Identify which cell holds the provided text, then report its [x, y] central coordinate. 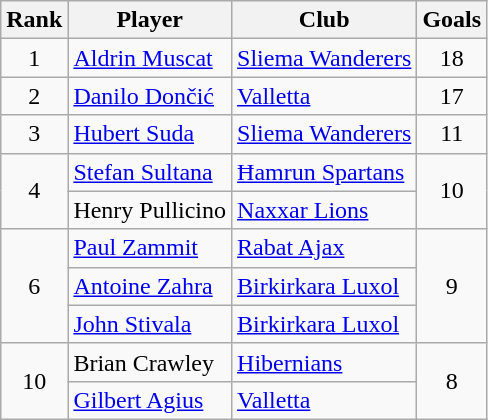
Stefan Sultana [150, 172]
Paul Zammit [150, 248]
9 [452, 286]
18 [452, 58]
11 [452, 134]
Rank [34, 20]
Goals [452, 20]
Naxxar Lions [324, 210]
Club [324, 20]
2 [34, 96]
Rabat Ajax [324, 248]
Danilo Dončić [150, 96]
4 [34, 191]
Brian Crawley [150, 362]
Hubert Suda [150, 134]
Hibernians [324, 362]
Gilbert Agius [150, 400]
Aldrin Muscat [150, 58]
6 [34, 286]
8 [452, 381]
Antoine Zahra [150, 286]
John Stivala [150, 324]
Henry Pullicino [150, 210]
1 [34, 58]
Ħamrun Spartans [324, 172]
3 [34, 134]
17 [452, 96]
Player [150, 20]
